Locate the cell with the specified text and output its (X, Y) center coordinate. 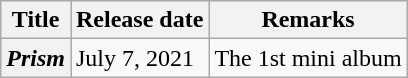
Prism (36, 58)
July 7, 2021 (139, 58)
Remarks (308, 20)
Release date (139, 20)
Title (36, 20)
The 1st mini album (308, 58)
